Capture the cell that displays the provided text and extract its [X, Y] central coordinate. 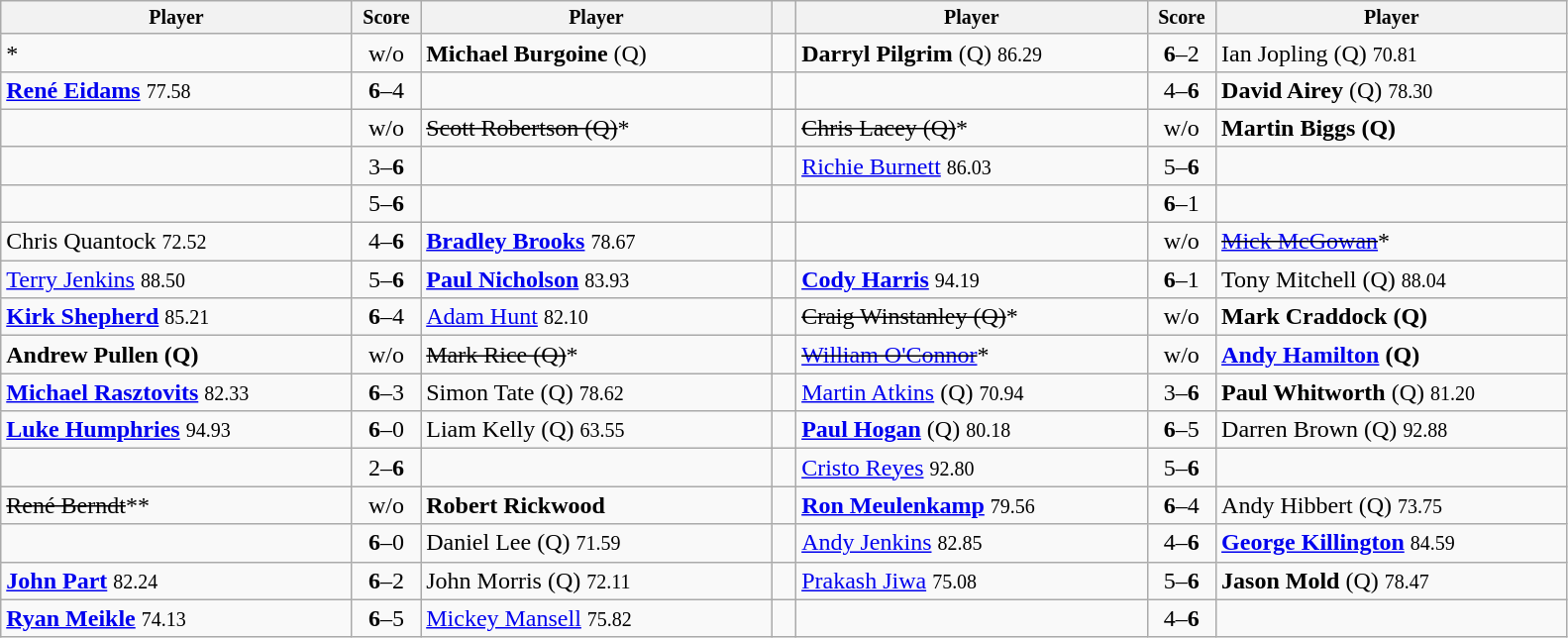
Tony Mitchell (Q) 88.04 [1392, 279]
Andrew Pullen (Q) [176, 355]
Michael Rasztovits 82.33 [176, 392]
Mark Craddock (Q) [1392, 317]
Ian Jopling (Q) 70.81 [1392, 53]
Mick McGowan* [1392, 242]
Simon Tate (Q) 78.62 [596, 392]
Jason Mold (Q) 78.47 [1392, 581]
Andy Hamilton (Q) [1392, 355]
Adam Hunt 82.10 [596, 317]
Andy Jenkins 82.85 [972, 543]
Martin Atkins (Q) 70.94 [972, 392]
Luke Humphries 94.93 [176, 430]
René Berndt** [176, 505]
Cristo Reyes 92.80 [972, 468]
Mickey Mansell 75.82 [596, 618]
Liam Kelly (Q) 63.55 [596, 430]
Chris Quantock 72.52 [176, 242]
Michael Burgoine (Q) [596, 53]
Paul Whitworth (Q) 81.20 [1392, 392]
Mark Rice (Q)* [596, 355]
6–3 [386, 392]
Robert Rickwood [596, 505]
Paul Hogan (Q) 80.18 [972, 430]
* [176, 53]
Prakash Jiwa 75.08 [972, 581]
Terry Jenkins 88.50 [176, 279]
Darren Brown (Q) 92.88 [1392, 430]
Paul Nicholson 83.93 [596, 279]
Andy Hibbert (Q) 73.75 [1392, 505]
Ron Meulenkamp 79.56 [972, 505]
Chris Lacey (Q)* [972, 128]
Bradley Brooks 78.67 [596, 242]
Martin Biggs (Q) [1392, 128]
Darryl Pilgrim (Q) 86.29 [972, 53]
René Eidams 77.58 [176, 90]
John Morris (Q) 72.11 [596, 581]
John Part 82.24 [176, 581]
David Airey (Q) 78.30 [1392, 90]
Craig Winstanley (Q)* [972, 317]
Cody Harris 94.19 [972, 279]
Scott Robertson (Q)* [596, 128]
2–6 [386, 468]
William O'Connor* [972, 355]
George Killington 84.59 [1392, 543]
Daniel Lee (Q) 71.59 [596, 543]
Richie Burnett 86.03 [972, 165]
Ryan Meikle 74.13 [176, 618]
Kirk Shepherd 85.21 [176, 317]
